Determine the (x, y) coordinate at the center of the cell enclosing the given text.  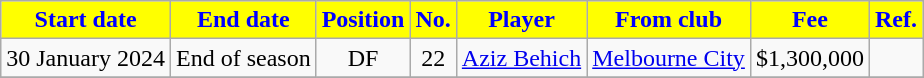
30 January 2024 (86, 58)
Position (363, 20)
End date (243, 20)
22 (433, 58)
Fee (810, 20)
Melbourne City (669, 58)
$1,300,000 (810, 58)
From club (669, 20)
Ref. (896, 20)
Aziz Behich (521, 58)
No. (433, 20)
End of season (243, 58)
Player (521, 20)
Start date (86, 20)
DF (363, 58)
